Provide the (X, Y) coordinate of the cell's center where the given text is located.  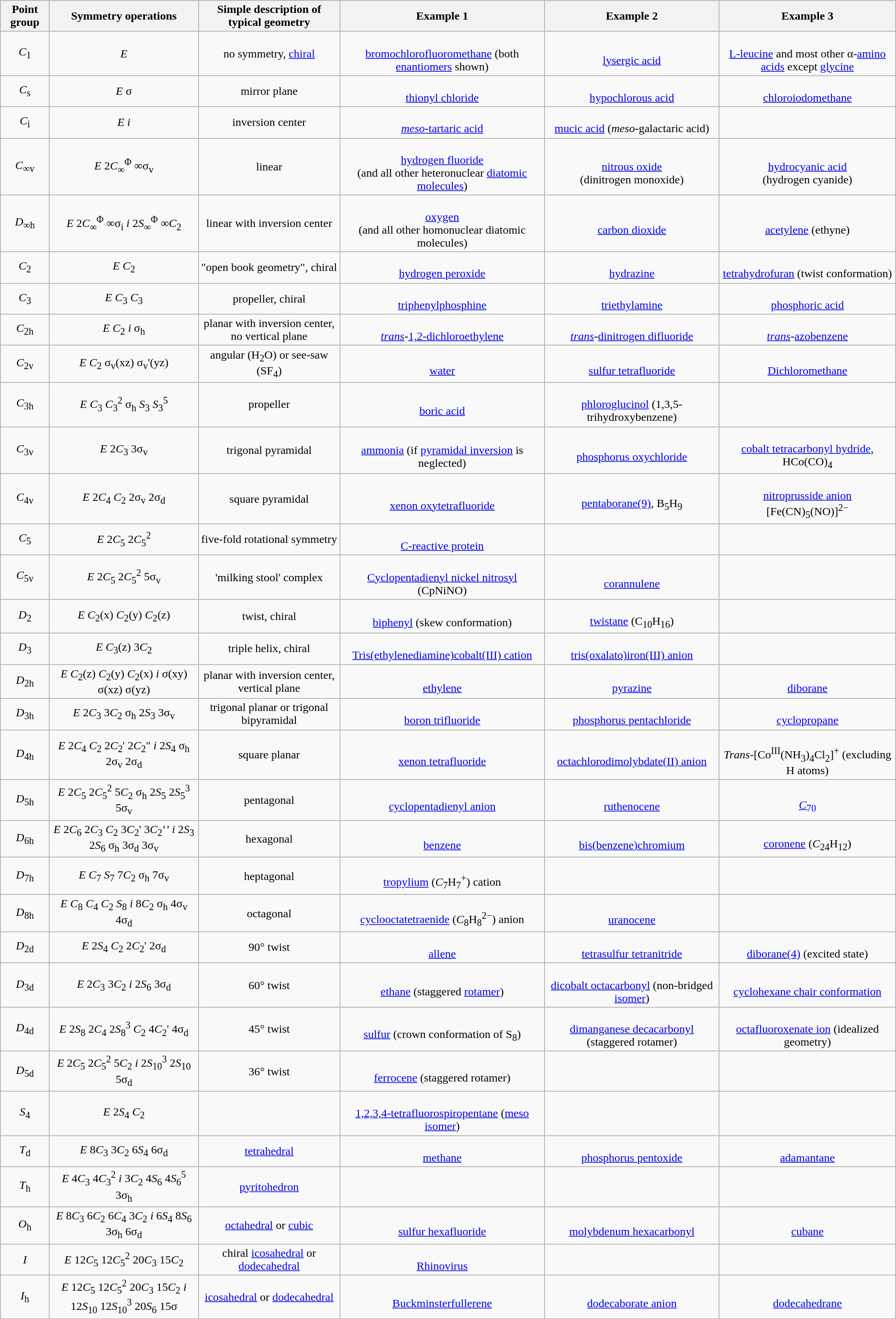
Ci (25, 123)
D5d (25, 1071)
molybdenum hexacarbonyl (632, 1226)
mirror plane (269, 91)
propeller, chiral (269, 299)
ruthenocene (632, 800)
D3 (25, 649)
E 4C3 4C32 i 3C2 4S6 4S65 3σh (123, 1187)
meso-tartaric acid (442, 123)
Example 1 (442, 16)
cyclopentadienyl anion (442, 800)
36° twist (269, 1071)
corannulene (632, 577)
E 2S4 C2 2C2' 2σd (123, 947)
E C2 σv(xz) σv'(yz) (123, 364)
nitrous oxide(dinitrogen monoxide) (632, 167)
E 2C5 2C52 (123, 539)
phosphorus oxychloride (632, 450)
E 2C5 2C52 5σv (123, 577)
carbon dioxide (632, 223)
E 2S4 C2 (123, 1114)
icosahedral or dodecahedral (269, 1297)
hydrogen fluoride(and all other heteronuclear diatomic molecules) (442, 167)
ferrocene (staggered rotamer) (442, 1071)
tetrahedral (269, 1151)
C5v (25, 577)
sulfur hexafluoride (442, 1226)
Point group (25, 16)
twist, chiral (269, 616)
Example 2 (632, 16)
sulfur (crown conformation of S8) (442, 1029)
planar with inversion center, vertical plane (269, 682)
phosphorus pentachloride (632, 714)
E 8C3 6C2 6C4 3C2 i 6S4 8S6 3σh 6σd (123, 1226)
chiral icosahedral or dodecahedral (269, 1260)
dodecahedrane (808, 1297)
dicobalt octacarbonyl (non-bridged isomer) (632, 985)
E C3(z) 3C2 (123, 649)
D2 (25, 616)
boric acid (442, 405)
tetrahydrofuran (twist conformation) (808, 267)
E i (123, 123)
ethylene (442, 682)
hexagonal (269, 839)
mucic acid (meso-galactaric acid) (632, 123)
C-reactive protein (442, 539)
phloroglucinol (1,3,5-trihydroxybenzene) (632, 405)
trigonal planar or trigonal bipyramidal (269, 714)
Dichloromethane (808, 364)
60° twist (269, 985)
hydrogen peroxide (442, 267)
adamantane (808, 1151)
C4v (25, 499)
tris(oxalato)iron(III) anion (632, 649)
C2h (25, 329)
square pyramidal (269, 499)
planar with inversion center, no vertical plane (269, 329)
five-fold rotational symmetry (269, 539)
Td (25, 1151)
E σ (123, 91)
phosphoric acid (808, 299)
cyclopropane (808, 714)
E C2 i σh (123, 329)
bromochlorofluoromethane (both enantiomers shown) (442, 54)
D7h (25, 876)
C∞v (25, 167)
ammonia (if pyramidal inversion is neglected) (442, 450)
acetylene (ethyne) (808, 223)
triple helix, chiral (269, 649)
hydrazine (632, 267)
octafluoroxenate ion (idealized geometry) (808, 1029)
square planar (269, 755)
E 2C4 C2 2C2' 2C2" i 2S4 σh 2σv 2σd (123, 755)
E C2(x) C2(y) C2(z) (123, 616)
tropylium (C7H7+) cation (442, 876)
C2v (25, 364)
cyclohexane chair conformation (808, 985)
cyclooctatetraenide (C8H82−) anion (442, 913)
trans-1,2-dichloroethylene (442, 329)
E 2C∞Φ ∞σi i 2S∞Φ ∞C2 (123, 223)
E C2(z) C2(y) C2(x) i σ(xy) σ(xz) σ(yz) (123, 682)
E C2 (123, 267)
E 2C3 3C2 σh 2S3 3σv (123, 714)
triethylamine (632, 299)
heptagonal (269, 876)
"open book geometry", chiral (269, 267)
allene (442, 947)
linear (269, 167)
D∞h (25, 223)
D3d (25, 985)
Symmetry operations (123, 16)
methane (442, 1151)
diborane (808, 682)
linear with inversion center (269, 223)
90° twist (269, 947)
D3h (25, 714)
lysergic acid (632, 54)
nitroprusside anion [Fe(CN)5(NO)]2− (808, 499)
hypochlorous acid (632, 91)
octahedral or cubic (269, 1226)
Th (25, 1187)
E 2C5 2C52 5C2 i 2S103 2S10 5σd (123, 1071)
chloroiodomethane (808, 91)
tetrasulfur tetranitride (632, 947)
C70 (808, 800)
boron trifluoride (442, 714)
E C8 C4 C2 S8 i 8C2 σh 4σv 4σd (123, 913)
Buckminsterfullerene (442, 1297)
propeller (269, 405)
E (123, 54)
trans-dinitrogen difluoride (632, 329)
Example 3 (808, 16)
pyrazine (632, 682)
E 2C5 2C52 5C2 σh 2S5 2S53 5σv (123, 800)
pentagonal (269, 800)
thionyl chloride (442, 91)
E 2C∞Φ ∞σv (123, 167)
xenon oxytetrafluoride (442, 499)
E 2C3 3σv (123, 450)
45° twist (269, 1029)
Cs (25, 91)
C2 (25, 267)
L-leucine and most other α-amino acids except glycine (808, 54)
water (442, 364)
D8h (25, 913)
E C3 C32 σh S3 S35 (123, 405)
D4h (25, 755)
E 12C5 12C52 20C3 15C2 (123, 1260)
D6h (25, 839)
pentaborane(9), B5H9 (632, 499)
D4d (25, 1029)
oxygen(and all other homonuclear diatomic molecules) (442, 223)
xenon tetrafluoride (442, 755)
biphenyl (skew conformation) (442, 616)
dodecaborate anion (632, 1297)
inversion center (269, 123)
diborane(4) (excited state) (808, 947)
C3h (25, 405)
'milking stool' complex (269, 577)
bis(benzene)chromium (632, 839)
E 2C4 C2 2σv 2σd (123, 499)
Trans-[CoIII(NH3)4Cl2]+ (excluding H atoms) (808, 755)
E 2S8 2C4 2S83 C2 4C2' 4σd (123, 1029)
ethane (staggered rotamer) (442, 985)
D5h (25, 800)
C3v (25, 450)
coronene (C24H12) (808, 839)
E 12C5 12C52 20C3 15C2 i 12S10 12S103 20S6 15σ (123, 1297)
Tris(ethylenediamine)cobalt(III) cation (442, 649)
D2h (25, 682)
angular (H2O) or see-saw (SF4) (269, 364)
octagonal (269, 913)
E C7 S7 7C2 σh 7σv (123, 876)
I (25, 1260)
phosphorus pentoxide (632, 1151)
triphenylphosphine (442, 299)
sulfur tetrafluoride (632, 364)
trigonal pyramidal (269, 450)
cobalt tetracarbonyl hydride, HCo(CO)4 (808, 450)
S4 (25, 1114)
twistane (C10H16) (632, 616)
Oh (25, 1226)
C3 (25, 299)
E C3 C3 (123, 299)
1,2,3,4-tetrafluorospiropentane (meso isomer) (442, 1114)
no symmetry, chiral (269, 54)
benzene (442, 839)
C5 (25, 539)
pyritohedron (269, 1187)
hydrocyanic acid(hydrogen cyanide) (808, 167)
E 2C3 3C2 i 2S6 3σd (123, 985)
C1 (25, 54)
cubane (808, 1226)
uranocene (632, 913)
trans-azobenzene (808, 329)
Rhinovirus (442, 1260)
octachlorodimolybdate(II) anion (632, 755)
Simple description of typical geometry (269, 16)
D2d (25, 947)
Cyclopentadienyl nickel nitrosyl (CpNiNO) (442, 577)
E 8C3 3C2 6S4 6σd (123, 1151)
E 2C6 2C3 C2 3C2' 3C2‘’ i 2S3 2S6 σh 3σd 3σv (123, 839)
dimanganese decacarbonyl (staggered rotamer) (632, 1029)
Ih (25, 1297)
